Locate the cell with the specified text and output its (X, Y) center coordinate. 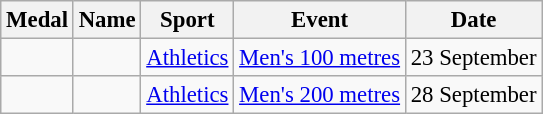
Event (320, 20)
Sport (188, 20)
Name (107, 20)
23 September (473, 58)
Men's 100 metres (320, 58)
Date (473, 20)
28 September (473, 95)
Medal (38, 20)
Men's 200 metres (320, 95)
